Locate the cell with the specified text and output its (X, Y) center coordinate. 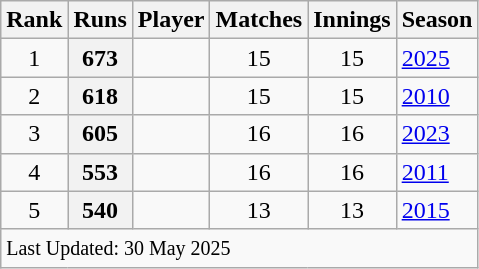
5 (34, 210)
2011 (437, 172)
Last Updated: 30 May 2025 (240, 248)
2010 (437, 96)
553 (100, 172)
2015 (437, 210)
Runs (100, 20)
Season (437, 20)
540 (100, 210)
4 (34, 172)
1 (34, 58)
2 (34, 96)
Matches (259, 20)
3 (34, 134)
673 (100, 58)
Player (171, 20)
Rank (34, 20)
Innings (352, 20)
605 (100, 134)
2023 (437, 134)
618 (100, 96)
2025 (437, 58)
